Locate the cell with the specified text and output its (X, Y) center coordinate. 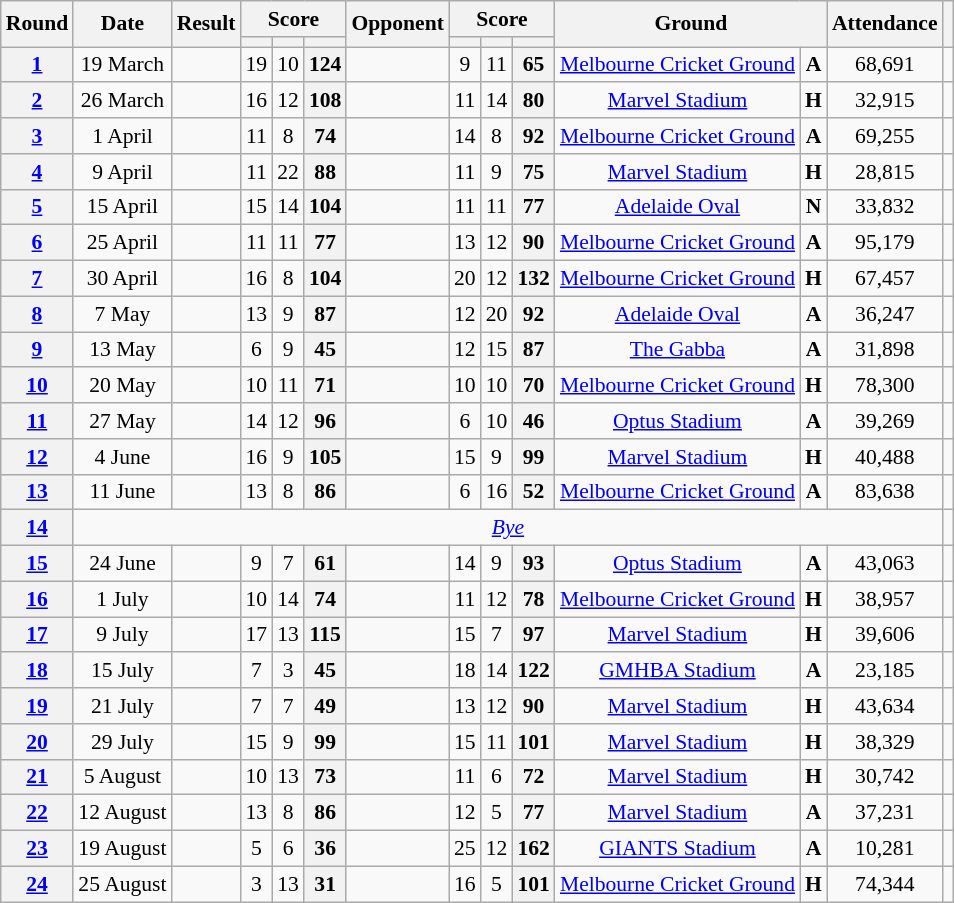
162 (534, 849)
124 (326, 65)
49 (326, 706)
39,606 (885, 635)
GMHBA Stadium (678, 671)
26 March (122, 101)
25 (465, 849)
27 May (122, 421)
2 (38, 101)
21 July (122, 706)
39,269 (885, 421)
30,742 (885, 777)
108 (326, 101)
71 (326, 386)
74,344 (885, 884)
32,915 (885, 101)
9 April (122, 172)
19 August (122, 849)
Ground (691, 24)
Result (206, 24)
1 (38, 65)
70 (534, 386)
Date (122, 24)
38,329 (885, 742)
31,898 (885, 350)
Attendance (885, 24)
25 April (122, 243)
Bye (508, 528)
24 June (122, 564)
36,247 (885, 314)
24 (38, 884)
122 (534, 671)
1 July (122, 599)
33,832 (885, 207)
88 (326, 172)
29 July (122, 742)
1 April (122, 136)
20 May (122, 386)
78,300 (885, 386)
68,691 (885, 65)
21 (38, 777)
97 (534, 635)
38,957 (885, 599)
95,179 (885, 243)
Round (38, 24)
The Gabba (678, 350)
61 (326, 564)
83,638 (885, 492)
30 April (122, 279)
5 August (122, 777)
93 (534, 564)
46 (534, 421)
23,185 (885, 671)
GIANTS Stadium (678, 849)
72 (534, 777)
43,634 (885, 706)
15 April (122, 207)
52 (534, 492)
105 (326, 457)
N (814, 207)
Opponent (398, 24)
78 (534, 599)
12 August (122, 813)
13 May (122, 350)
132 (534, 279)
40,488 (885, 457)
115 (326, 635)
31 (326, 884)
73 (326, 777)
10,281 (885, 849)
43,063 (885, 564)
25 August (122, 884)
28,815 (885, 172)
69,255 (885, 136)
75 (534, 172)
4 June (122, 457)
4 (38, 172)
9 July (122, 635)
7 May (122, 314)
19 March (122, 65)
65 (534, 65)
11 June (122, 492)
37,231 (885, 813)
23 (38, 849)
96 (326, 421)
36 (326, 849)
15 July (122, 671)
80 (534, 101)
67,457 (885, 279)
